For the text-containing cell, return its midpoint in (x, y) coordinate format. 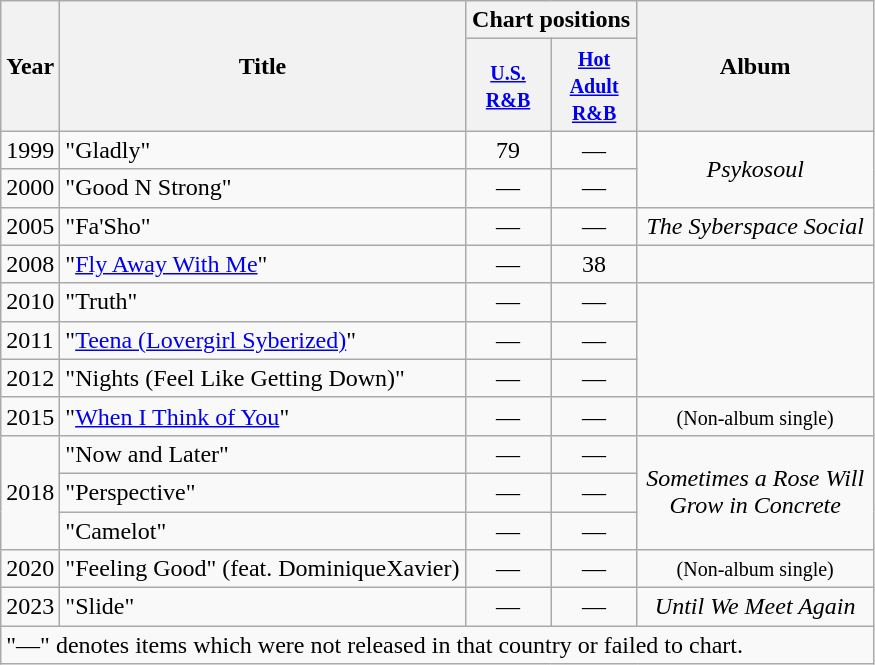
38 (594, 264)
U.S. R&B (508, 85)
"Feeling Good" (feat. DominiqueXavier) (262, 569)
"Truth" (262, 302)
Album (755, 66)
"Slide" (262, 607)
"Good N Strong" (262, 188)
Until We Meet Again (755, 607)
Chart positions (551, 20)
2015 (30, 416)
"Now and Later" (262, 454)
2011 (30, 340)
The Syberspace Social (755, 226)
"—" denotes items which were not released in that country or failed to chart. (437, 645)
2010 (30, 302)
2008 (30, 264)
2020 (30, 569)
79 (508, 150)
"Perspective" (262, 492)
"Camelot" (262, 531)
Hot Adult R&B (594, 85)
"Fa'Sho" (262, 226)
Title (262, 66)
"When I Think of You" (262, 416)
Psykosoul (755, 169)
Year (30, 66)
"Fly Away With Me" (262, 264)
Sometimes a Rose Will Grow in Concrete (755, 492)
2023 (30, 607)
"Gladly" (262, 150)
2000 (30, 188)
"Teena (Lovergirl Syberized)" (262, 340)
"Nights (Feel Like Getting Down)" (262, 378)
1999 (30, 150)
2018 (30, 492)
2005 (30, 226)
2012 (30, 378)
